Scan for the cell matching the given text and deliver its (X, Y) coordinate at center. 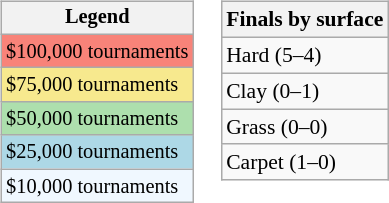
Grass (0–0) (304, 127)
$10,000 tournaments (97, 186)
Legend (97, 18)
Carpet (1–0) (304, 162)
$100,000 tournaments (97, 51)
$50,000 tournaments (97, 119)
$75,000 tournaments (97, 85)
$25,000 tournaments (97, 152)
Clay (0–1) (304, 91)
Hard (5–4) (304, 55)
Finals by surface (304, 20)
